Locate the cell with the specified text and output its (x, y) center coordinate. 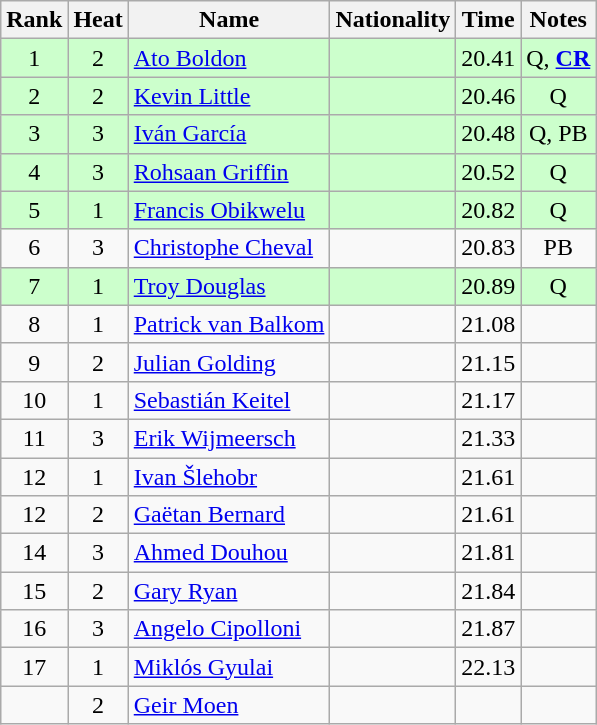
Rank (34, 20)
Sebastián Keitel (229, 400)
4 (34, 172)
Gary Ryan (229, 591)
Kevin Little (229, 96)
21.15 (488, 362)
Ivan Šlehobr (229, 477)
20.82 (488, 210)
21.33 (488, 438)
9 (34, 362)
16 (34, 629)
Miklós Gyulai (229, 667)
Heat (98, 20)
Francis Obikwelu (229, 210)
Gaëtan Bernard (229, 515)
7 (34, 286)
PB (558, 248)
Time (488, 20)
Patrick van Balkom (229, 324)
Geir Moen (229, 705)
Q, PB (558, 134)
20.52 (488, 172)
10 (34, 400)
Rohsaan Griffin (229, 172)
15 (34, 591)
Angelo Cipolloni (229, 629)
21.08 (488, 324)
5 (34, 210)
Name (229, 20)
17 (34, 667)
Ahmed Douhou (229, 553)
21.81 (488, 553)
Troy Douglas (229, 286)
Erik Wijmeersch (229, 438)
21.84 (488, 591)
20.41 (488, 58)
11 (34, 438)
Julian Golding (229, 362)
Notes (558, 20)
14 (34, 553)
21.87 (488, 629)
20.83 (488, 248)
20.48 (488, 134)
20.46 (488, 96)
Nationality (393, 20)
Q, CR (558, 58)
22.13 (488, 667)
6 (34, 248)
Christophe Cheval (229, 248)
21.17 (488, 400)
Ato Boldon (229, 58)
Iván García (229, 134)
20.89 (488, 286)
8 (34, 324)
